Determine the [x, y] coordinate at the center of the cell enclosing the given text.  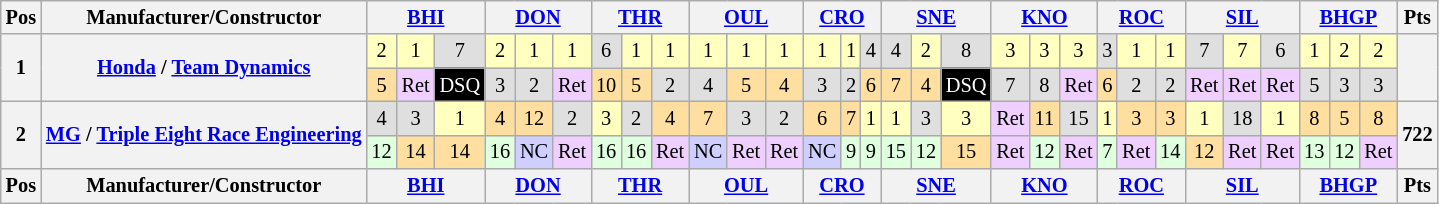
18 [1242, 118]
13 [1314, 152]
10 [606, 85]
MG / Triple Eight Race Engineering [204, 134]
11 [1044, 118]
Honda / Team Dynamics [204, 68]
722 [1417, 134]
